Return [X, Y] of the center of cell containing provided text 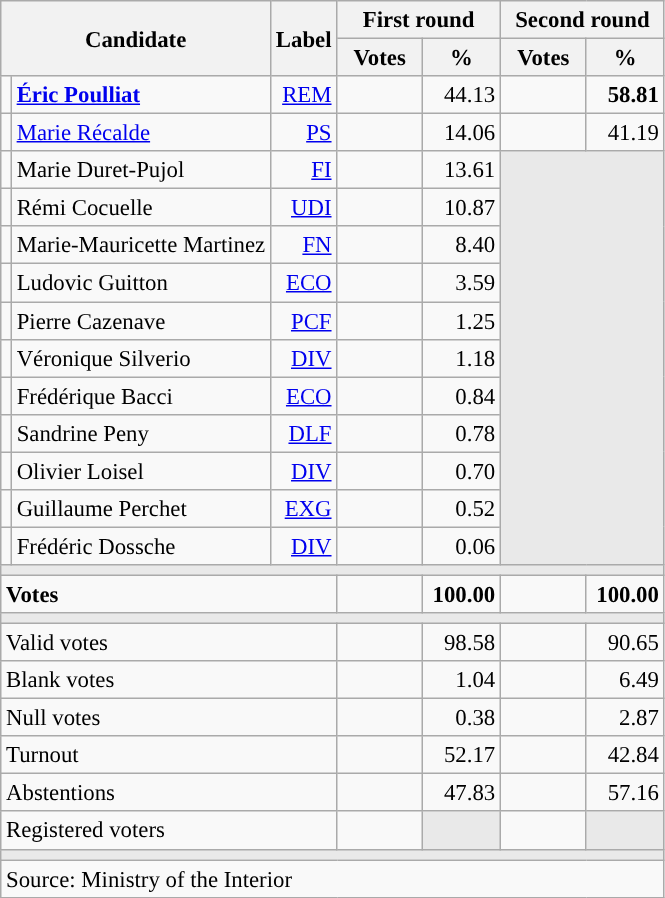
1.25 [461, 321]
Frédéric Dossche [140, 546]
44.13 [461, 95]
Candidate [136, 38]
41.19 [625, 133]
0.38 [461, 718]
3.59 [461, 283]
10.87 [461, 208]
First round [419, 20]
Source: Ministry of the Interior [332, 879]
58.81 [625, 95]
Éric Poulliat [140, 95]
47.83 [461, 793]
Registered voters [169, 831]
14.06 [461, 133]
Turnout [169, 755]
0.84 [461, 396]
Null votes [169, 718]
13.61 [461, 170]
0.52 [461, 509]
1.04 [461, 680]
Véronique Silverio [140, 358]
2.87 [625, 718]
Label [304, 38]
57.16 [625, 793]
Frédérique Bacci [140, 396]
DLF [304, 433]
PS [304, 133]
Ludovic Guitton [140, 283]
0.06 [461, 546]
FI [304, 170]
REM [304, 95]
EXG [304, 509]
42.84 [625, 755]
0.70 [461, 471]
PCF [304, 321]
Second round [583, 20]
Olivier Loisel [140, 471]
Marie-Mauricette Martinez [140, 245]
1.18 [461, 358]
Marie Récalde [140, 133]
Rémi Cocuelle [140, 208]
98.58 [461, 643]
6.49 [625, 680]
8.40 [461, 245]
Valid votes [169, 643]
0.78 [461, 433]
FN [304, 245]
UDI [304, 208]
Pierre Cazenave [140, 321]
Abstentions [169, 793]
52.17 [461, 755]
Blank votes [169, 680]
90.65 [625, 643]
Sandrine Peny [140, 433]
Guillaume Perchet [140, 509]
Marie Duret-Pujol [140, 170]
